Locate the cell with the specified text and output its [x, y] center coordinate. 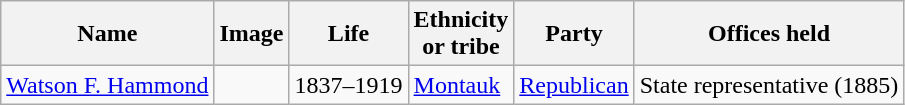
Ethnicityor tribe [461, 34]
Watson F. Hammond [108, 85]
Party [574, 34]
Image [252, 34]
State representative (1885) [769, 85]
Name [108, 34]
Montauk [461, 85]
1837–1919 [348, 85]
Republican [574, 85]
Life [348, 34]
Offices held [769, 34]
